Provide the [X, Y] coordinate of the cell's center where the given text is located.  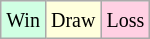
Draw [72, 20]
Win [24, 20]
Loss [126, 20]
